Search for the cell housing the specified text and yield its [x, y] center coordinate. 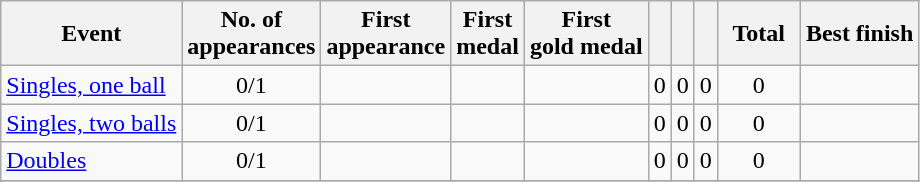
Firstgold medal [586, 34]
Best finish [859, 34]
Firstappearance [386, 34]
Firstmedal [488, 34]
Total [758, 34]
Singles, one ball [92, 85]
Singles, two balls [92, 123]
Event [92, 34]
Doubles [92, 161]
No. ofappearances [252, 34]
